Detect which cell encompasses the target text, then output its [x, y] center coordinate. 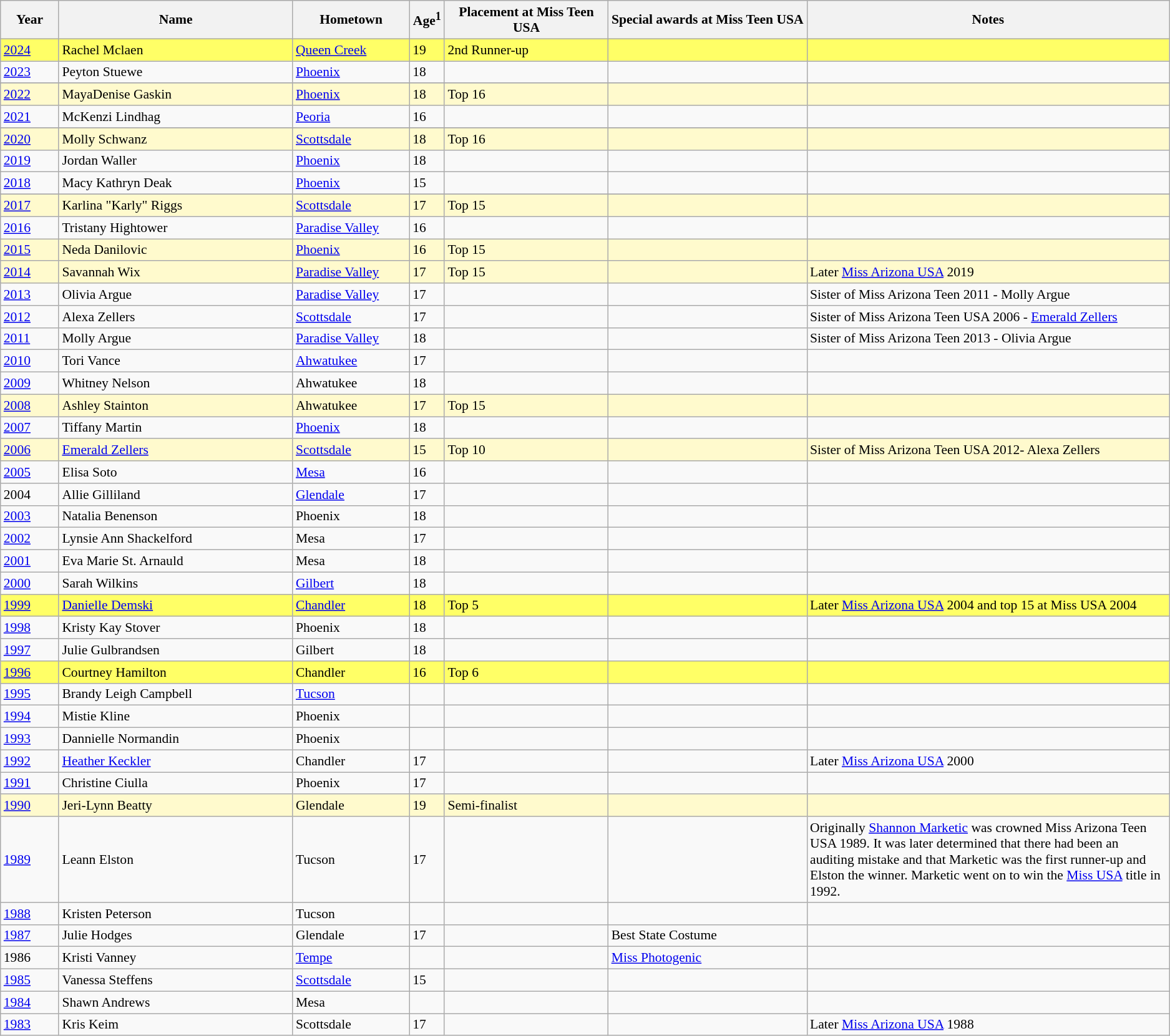
1991 [30, 783]
Hometown [351, 20]
2014 [30, 273]
Mistie Kline [176, 717]
Molly Schwanz [176, 139]
1984 [30, 1002]
1983 [30, 1025]
Savannah Wix [176, 273]
Eva Marie St. Arnauld [176, 561]
Christine Ciulla [176, 783]
2010 [30, 361]
2023 [30, 72]
Tempe [351, 958]
Ashley Stainton [176, 405]
2009 [30, 384]
2001 [30, 561]
2003 [30, 516]
Jeri-Lynn Beatty [176, 806]
Dannielle Normandin [176, 739]
Sister of Miss Arizona Teen USA 2006 - Emerald Zellers [988, 317]
Kris Keim [176, 1025]
Later Miss Arizona USA 1988 [988, 1025]
2012 [30, 317]
Best State Costume [708, 936]
1989 [30, 859]
Natalia Benenson [176, 516]
Tori Vance [176, 361]
Karlina "Karly" Riggs [176, 206]
Notes [988, 20]
2019 [30, 161]
2006 [30, 450]
2008 [30, 405]
Molly Argue [176, 339]
Later Miss Arizona USA 2000 [988, 761]
2007 [30, 428]
Age1 [427, 20]
Queen Creek [351, 50]
Macy Kathryn Deak [176, 183]
Shawn Andrews [176, 1002]
McKenzi Lindhag [176, 117]
2016 [30, 228]
2021 [30, 117]
Placement at Miss Teen USA [526, 20]
Later Miss Arizona USA 2004 and top 15 at Miss USA 2004 [988, 606]
Peoria [351, 117]
Sister of Miss Arizona Teen 2013 - Olivia Argue [988, 339]
1993 [30, 739]
Vanessa Steffens [176, 980]
1999 [30, 606]
2018 [30, 183]
Sister of Miss Arizona Teen 2011 - Molly Argue [988, 294]
1985 [30, 980]
1998 [30, 628]
Peyton Stuewe [176, 72]
Sister of Miss Arizona Teen USA 2012- Alexa Zellers [988, 450]
Emerald Zellers [176, 450]
1992 [30, 761]
1988 [30, 914]
Olivia Argue [176, 294]
Kristi Vanney [176, 958]
Jordan Waller [176, 161]
Semi-finalist [526, 806]
Julie Gulbrandsen [176, 650]
2002 [30, 539]
1997 [30, 650]
Julie Hodges [176, 936]
2004 [30, 495]
Special awards at Miss Teen USA [708, 20]
Heather Keckler [176, 761]
Rachel Mclaen [176, 50]
2022 [30, 95]
Kristy Kay Stover [176, 628]
1987 [30, 936]
Sarah Wilkins [176, 583]
2005 [30, 472]
2024 [30, 50]
2015 [30, 250]
Lynsie Ann Shackelford [176, 539]
2017 [30, 206]
2020 [30, 139]
1994 [30, 717]
Tiffany Martin [176, 428]
1995 [30, 694]
Courtney Hamilton [176, 672]
Miss Photogenic [708, 958]
Kristen Peterson [176, 914]
2013 [30, 294]
Name [176, 20]
Top 5 [526, 606]
Brandy Leigh Campbell [176, 694]
2000 [30, 583]
Whitney Nelson [176, 384]
Danielle Demski [176, 606]
2nd Runner-up [526, 50]
Neda Danilovic [176, 250]
Later Miss Arizona USA 2019 [988, 273]
Elisa Soto [176, 472]
MayaDenise Gaskin [176, 95]
Allie Gilliland [176, 495]
2011 [30, 339]
Top 10 [526, 450]
1986 [30, 958]
Tristany Hightower [176, 228]
1996 [30, 672]
Alexa Zellers [176, 317]
Top 6 [526, 672]
Year [30, 20]
1990 [30, 806]
Leann Elston [176, 859]
